Scan for the cell matching the given text and deliver its (x, y) coordinate at center. 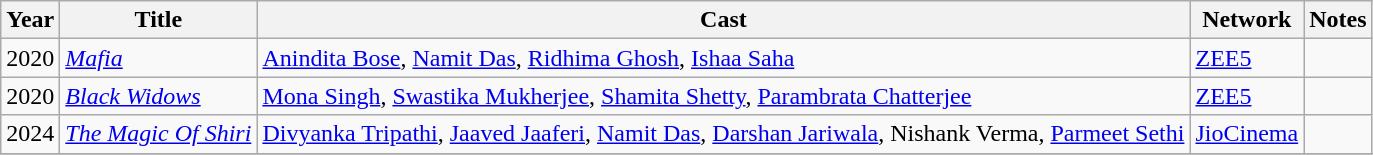
Black Widows (158, 96)
The Magic Of Shiri (158, 134)
Anindita Bose, Namit Das, Ridhima Ghosh, Ishaa Saha (724, 58)
Notes (1338, 20)
2024 (30, 134)
Mafia (158, 58)
Divyanka Tripathi, Jaaved Jaaferi, Namit Das, Darshan Jariwala, Nishank Verma, Parmeet Sethi (724, 134)
Title (158, 20)
JioCinema (1247, 134)
Cast (724, 20)
Mona Singh, Swastika Mukherjee, Shamita Shetty, Parambrata Chatterjee (724, 96)
Network (1247, 20)
Year (30, 20)
